Capture the cell that displays the provided text and extract its (x, y) central coordinate. 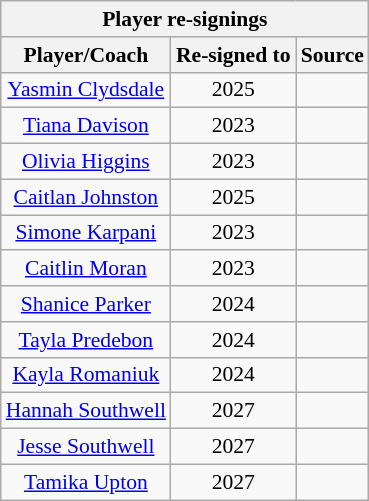
Player/Coach (86, 55)
Source (332, 55)
Caitlan Johnston (86, 197)
Kayla Romaniuk (86, 375)
Yasmin Clydsdale (86, 90)
Shanice Parker (86, 304)
Olivia Higgins (86, 162)
Simone Karpani (86, 233)
Player re-signings (185, 19)
Hannah Southwell (86, 411)
Re-signed to (234, 55)
Caitlin Moran (86, 269)
Tamika Upton (86, 482)
Jesse Southwell (86, 447)
Tayla Predebon (86, 340)
Tiana Davison (86, 126)
